Output the (x, y) coordinate of the center of the cell containing the given text.  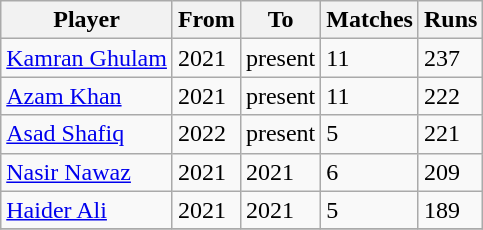
Runs (450, 20)
6 (370, 172)
Haider Ali (87, 210)
From (206, 20)
Matches (370, 20)
221 (450, 134)
189 (450, 210)
Player (87, 20)
2022 (206, 134)
Nasir Nawaz (87, 172)
222 (450, 96)
237 (450, 58)
Kamran Ghulam (87, 58)
Asad Shafiq (87, 134)
209 (450, 172)
Azam Khan (87, 96)
To (280, 20)
